Provide the (X, Y) coordinate of the cell's center where the given text is located.  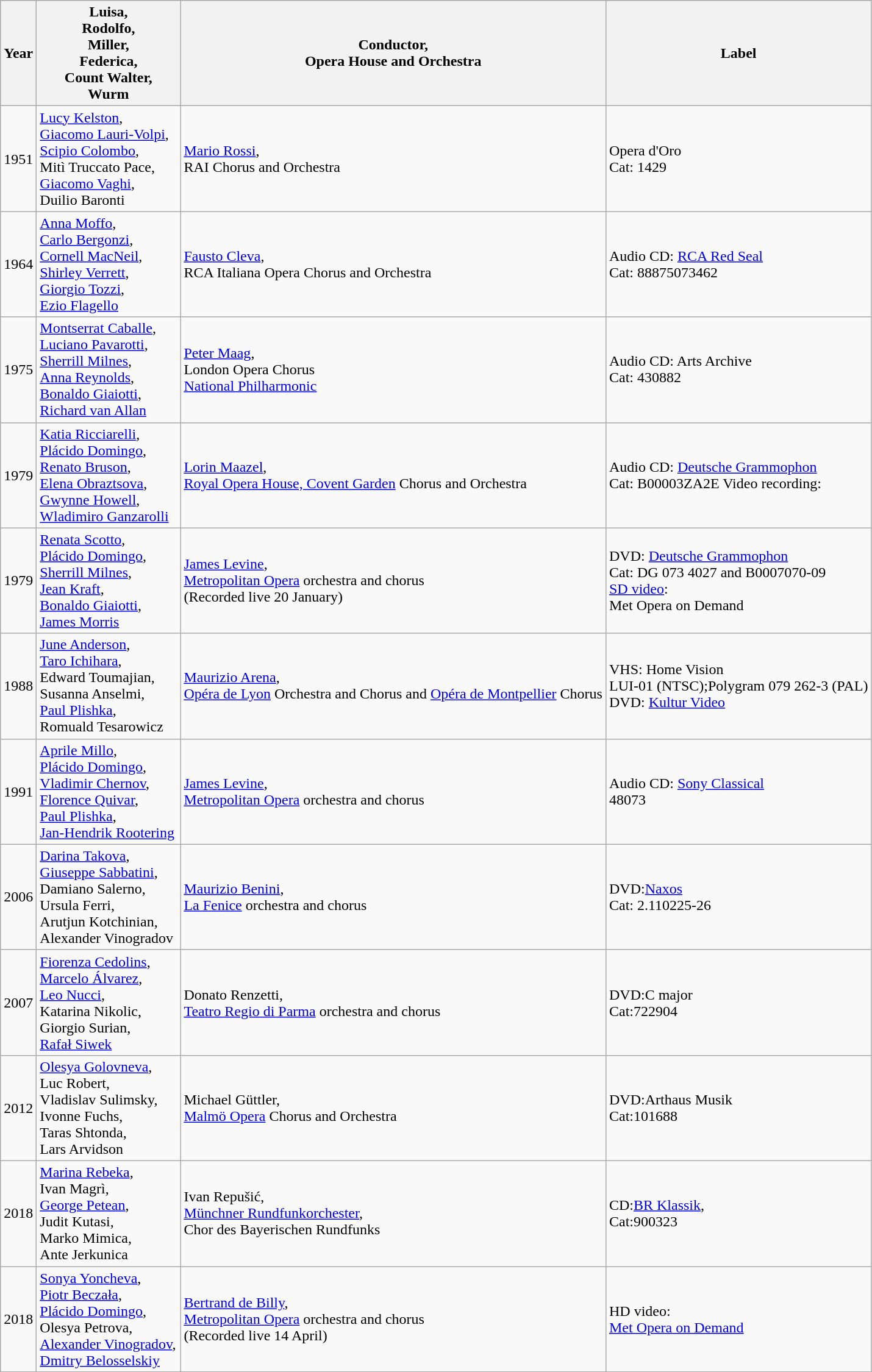
DVD:NaxosCat: 2.110225-26 (738, 897)
Year (18, 54)
Opera d'OroCat: 1429 (738, 158)
Ivan Repušić,Münchner Rundfunkorchester,Chor des Bayerischen Rundfunks (393, 1213)
1951 (18, 158)
Audio CD: Sony Classical48073 (738, 791)
CD:BR Klassik,Cat:900323 (738, 1213)
Audio CD: Deutsche Grammophon Cat: B00003ZA2E Video recording: (738, 475)
Katia Ricciarelli,Plácido Domingo,Renato Bruson,Elena Obraztsova,Gwynne Howell,Wladimiro Ganzarolli (109, 475)
1975 (18, 369)
1964 (18, 265)
2007 (18, 1002)
DVD: Deutsche Grammophon Cat: DG 073 4027 and B0007070-09SD video:Met Opera on Demand (738, 580)
Audio CD: RCA Red SealCat: 88875073462 (738, 265)
Anna Moffo,Carlo Bergonzi,Cornell MacNeil,Shirley Verrett,Giorgio Tozzi,Ezio Flagello (109, 265)
Maurizio Arena,Opéra de Lyon Orchestra and Chorus and Opéra de Montpellier Chorus (393, 686)
Renata Scotto,Plácido Domingo,Sherrill Milnes,Jean Kraft,Bonaldo Giaiotti,James Morris (109, 580)
Peter Maag,London Opera ChorusNational Philharmonic (393, 369)
DVD:C majorCat:722904 (738, 1002)
Lucy Kelston,Giacomo Lauri-Volpi,Scipio Colombo,Mitì Truccato Pace,Giacomo Vaghi,Duilio Baronti (109, 158)
Luisa,Rodolfo,Miller,Federica,Count Walter,Wurm (109, 54)
VHS: Home VisionLUI-01 (NTSC);Polygram 079 262-3 (PAL)DVD: Kultur Video (738, 686)
Bertrand de Billy,Metropolitan Opera orchestra and chorus(Recorded live 14 April) (393, 1319)
Olesya Golovneva,Luc Robert,Vladislav Sulimsky,Ivonne Fuchs,Taras Shtonda, Lars Arvidson (109, 1108)
DVD:Arthaus MusikCat:101688 (738, 1108)
Fausto Cleva,RCA Italiana Opera Chorus and Orchestra (393, 265)
1988 (18, 686)
Audio CD: Arts ArchiveCat: 430882 (738, 369)
James Levine,Metropolitan Opera orchestra and chorus (393, 791)
Donato Renzetti,Teatro Regio di Parma orchestra and chorus (393, 1002)
Michael Güttler,Malmö Opera Chorus and Orchestra (393, 1108)
Maurizio Benini,La Fenice orchestra and chorus (393, 897)
1991 (18, 791)
Darina Takova,Giuseppe Sabbatini,Damiano Salerno, Ursula Ferri,Arutjun Kotchinian,Alexander Vinogradov (109, 897)
2012 (18, 1108)
James Levine,Metropolitan Opera orchestra and chorus(Recorded live 20 January) (393, 580)
Aprile Millo,Plácido Domingo,Vladimir Chernov,Florence Quivar,Paul Plishka,Jan-Hendrik Rootering (109, 791)
Mario Rossi, RAI Chorus and Orchestra (393, 158)
HD video:Met Opera on Demand (738, 1319)
Sonya Yoncheva,Piotr Beczała,Plácido Domingo,Olesya Petrova,Alexander Vinogradov,Dmitry Belosselskiy (109, 1319)
Label (738, 54)
Marina Rebeka,Ivan Magrì,George Petean,Judit Kutasi,Marko Mimica,Ante Jerkunica (109, 1213)
Lorin Maazel,Royal Opera House, Covent Garden Chorus and Orchestra (393, 475)
Fiorenza Cedolins,Marcelo Álvarez,Leo Nucci,Katarina Nikolic,Giorgio Surian,Rafał Siwek (109, 1002)
Montserrat Caballe,Luciano Pavarotti,Sherrill Milnes,Anna Reynolds,Bonaldo Giaiotti,Richard van Allan (109, 369)
Conductor,Opera House and Orchestra (393, 54)
June Anderson,Taro Ichihara,Edward Toumajian,Susanna Anselmi,Paul Plishka,Romuald Tesarowicz (109, 686)
2006 (18, 897)
